Pinpoint the cell where the given text exists, returning its [X, Y] midpoint coordinate. 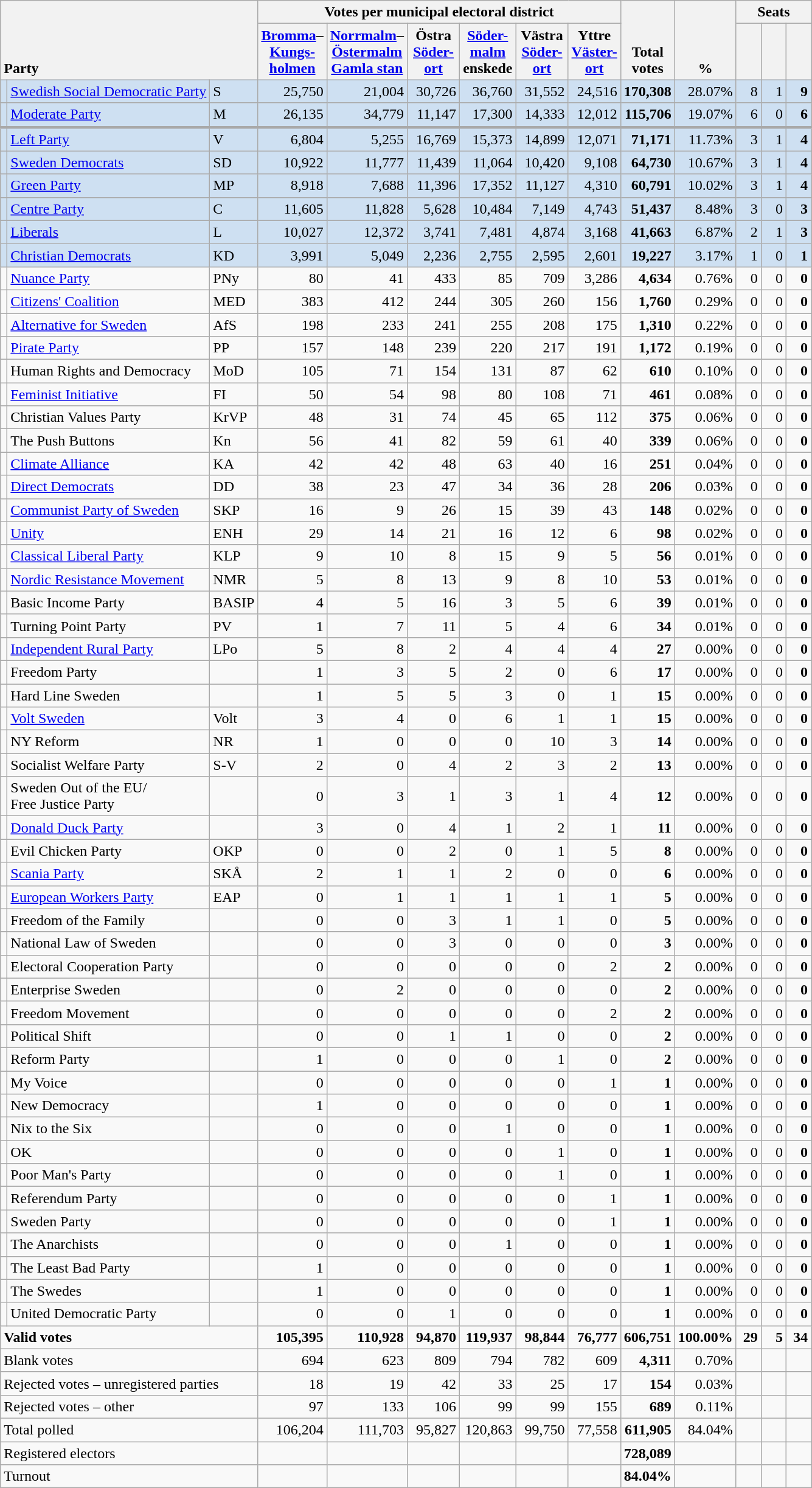
156 [594, 301]
MoD [234, 371]
71,171 [647, 139]
S-V [234, 765]
17,300 [488, 115]
Basic Income Party [108, 603]
170,308 [647, 91]
ENH [234, 533]
Scania Party [108, 874]
AfS [234, 324]
108 [542, 394]
Sweden Out of the EU/Free Justice Party [108, 796]
794 [488, 1360]
119,937 [488, 1337]
EAP [234, 897]
7,481 [488, 232]
2,601 [594, 255]
217 [542, 348]
26 [434, 510]
Blank votes [129, 1360]
10,484 [488, 209]
The Swedes [108, 1291]
30,726 [434, 91]
New Democracy [108, 1106]
Västra Söder- ort [542, 52]
95,827 [434, 1430]
606,751 [647, 1337]
SD [234, 162]
The Push Buttons [108, 441]
43 [594, 510]
65 [542, 417]
PV [234, 626]
Kn [234, 441]
133 [367, 1406]
Norrmalm–Östermalm Gamla stan [367, 52]
106,204 [292, 1430]
Bromma–Kungs- holmen [292, 52]
155 [594, 1406]
0.76% [706, 278]
11,777 [367, 162]
3,286 [594, 278]
Reform Party [108, 1059]
239 [434, 348]
11,147 [434, 115]
23 [367, 487]
Referendum Party [108, 1198]
3,168 [594, 232]
Liberals [108, 232]
2,236 [434, 255]
10,420 [542, 162]
Green Party [108, 186]
12,372 [367, 232]
47 [434, 487]
KrVP [234, 417]
198 [292, 324]
Feminist Initiative [108, 394]
Pirate Party [108, 348]
94,870 [434, 1337]
111,703 [367, 1430]
27 [647, 649]
26,135 [292, 115]
339 [647, 441]
Unity [108, 533]
Sweden Party [108, 1221]
Evil Chicken Party [108, 851]
251 [647, 464]
461 [647, 394]
85 [488, 278]
Moderate Party [108, 115]
2,755 [488, 255]
Enterprise Sweden [108, 990]
15,373 [488, 139]
208 [542, 324]
64,730 [647, 162]
Rejected votes – unregistered parties [129, 1383]
4,743 [594, 209]
74 [434, 417]
0.04% [706, 464]
7 [367, 626]
V [234, 139]
12,071 [594, 139]
809 [434, 1360]
260 [542, 301]
Christian Values Party [108, 417]
14,333 [542, 115]
16,769 [434, 139]
11,127 [542, 186]
2,595 [542, 255]
Freedom Movement [108, 1013]
C [234, 209]
24,516 [594, 91]
5,255 [367, 139]
17,352 [488, 186]
Seats [774, 12]
Sweden Democrats [108, 162]
3,991 [292, 255]
The Least Bad Party [108, 1268]
19,227 [647, 255]
87 [542, 371]
10,922 [292, 162]
412 [367, 301]
157 [292, 348]
0.22% [706, 324]
220 [488, 348]
5,049 [367, 255]
Centre Party [108, 209]
6,804 [292, 139]
Östra Söder- ort [434, 52]
38 [292, 487]
131 [488, 371]
76,777 [594, 1337]
Total votes [647, 40]
DD [234, 487]
6.87% [706, 232]
PNy [234, 278]
105,395 [292, 1337]
Independent Rural Party [108, 649]
7,149 [542, 209]
611,905 [647, 1430]
623 [367, 1360]
NR [234, 742]
41,663 [647, 232]
689 [647, 1406]
375 [647, 417]
31,552 [542, 91]
8.48% [706, 209]
305 [488, 301]
The Anarchists [108, 1245]
36 [542, 487]
Donald Duck Party [108, 828]
0.19% [706, 348]
21 [434, 533]
11,396 [434, 186]
175 [594, 324]
3.17% [706, 255]
99,750 [542, 1430]
14,899 [542, 139]
Nix to the Six [108, 1129]
82 [434, 441]
Turnout [129, 1476]
Swedish Social Democratic Party [108, 91]
10.02% [706, 186]
Poor Man's Party [108, 1175]
Freedom Party [108, 672]
My Voice [108, 1083]
0.70% [706, 1360]
Volt Sweden [108, 719]
62 [594, 371]
54 [367, 394]
433 [434, 278]
4,311 [647, 1360]
694 [292, 1360]
10,027 [292, 232]
OKP [234, 851]
11,439 [434, 162]
Socialist Welfare Party [108, 765]
709 [542, 278]
19 [367, 1383]
28 [594, 487]
Human Rights and Democracy [108, 371]
12,012 [594, 115]
4,310 [594, 186]
206 [647, 487]
11,828 [367, 209]
60,791 [647, 186]
Turning Point Party [108, 626]
European Workers Party [108, 897]
Party [129, 40]
9,108 [594, 162]
728,089 [647, 1453]
53 [647, 579]
18 [292, 1383]
PP [234, 348]
21,004 [367, 91]
11.73% [706, 139]
77,558 [594, 1430]
Alternative for Sweden [108, 324]
255 [488, 324]
NMR [234, 579]
LPo [234, 649]
S [234, 91]
34,779 [367, 115]
383 [292, 301]
1,310 [647, 324]
0.10% [706, 371]
28.07% [706, 91]
610 [647, 371]
SKP [234, 510]
61 [542, 441]
112 [594, 417]
10.67% [706, 162]
97 [292, 1406]
233 [367, 324]
OK [108, 1152]
0.29% [706, 301]
FI [234, 394]
Valid votes [129, 1337]
1,172 [647, 348]
105 [292, 371]
241 [434, 324]
120,863 [488, 1430]
Citizens' Coalition [108, 301]
609 [594, 1360]
11,605 [292, 209]
Electoral Cooperation Party [108, 966]
Votes per municipal electoral district [439, 12]
KA [234, 464]
MP [234, 186]
244 [434, 301]
3,741 [434, 232]
50 [292, 394]
5,628 [434, 209]
Direct Democrats [108, 487]
United Democratic Party [108, 1314]
M [234, 115]
KLP [234, 556]
Nuance Party [108, 278]
1,760 [647, 301]
Total polled [129, 1430]
4,634 [647, 278]
59 [488, 441]
25 [542, 1383]
KD [234, 255]
MED [234, 301]
NY Reform [108, 742]
Yttre Väster- ort [594, 52]
Freedom of the Family [108, 920]
33 [488, 1383]
98,844 [542, 1337]
45 [488, 417]
National Law of Sweden [108, 943]
106 [434, 1406]
191 [594, 348]
Volt [234, 719]
110,928 [367, 1337]
BASIP [234, 603]
100.00% [706, 1337]
0.08% [706, 394]
Communist Party of Sweden [108, 510]
25,750 [292, 91]
115,706 [647, 115]
8,918 [292, 186]
Political Shift [108, 1036]
19.07% [706, 115]
L [234, 232]
Registered electors [129, 1453]
SKÅ [234, 874]
Climate Alliance [108, 464]
Söder- malm enskede [488, 52]
Classical Liberal Party [108, 556]
782 [542, 1360]
4,874 [542, 232]
Nordic Resistance Movement [108, 579]
Hard Line Sweden [108, 696]
Rejected votes – other [129, 1406]
0.11% [706, 1406]
11,064 [488, 162]
31 [367, 417]
7,688 [367, 186]
Left Party [108, 139]
% [706, 40]
Christian Democrats [108, 255]
63 [488, 464]
36,760 [488, 91]
51,437 [647, 209]
